Identify which cell holds the provided text, then report its (X, Y) central coordinate. 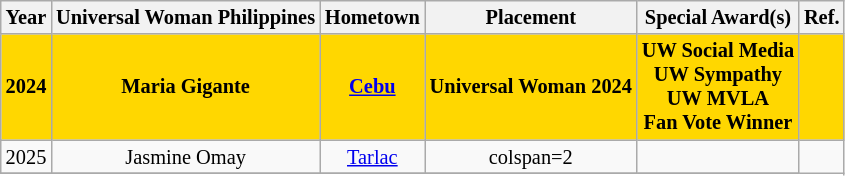
Universal Woman 2024 (531, 87)
Hometown (372, 17)
Universal Woman Philippines (186, 17)
UW Social Media UW Sympathy UW MVLA Fan Vote Winner (718, 87)
Jasmine Omay (186, 157)
Special Award(s) (718, 17)
2025 (26, 157)
Cebu (372, 87)
2024 (26, 87)
Maria Gigante (186, 87)
Tarlac (372, 157)
colspan=2 (531, 157)
Year (26, 17)
Placement (531, 17)
Ref. (822, 17)
